Scan for the cell matching the given text and deliver its (x, y) coordinate at center. 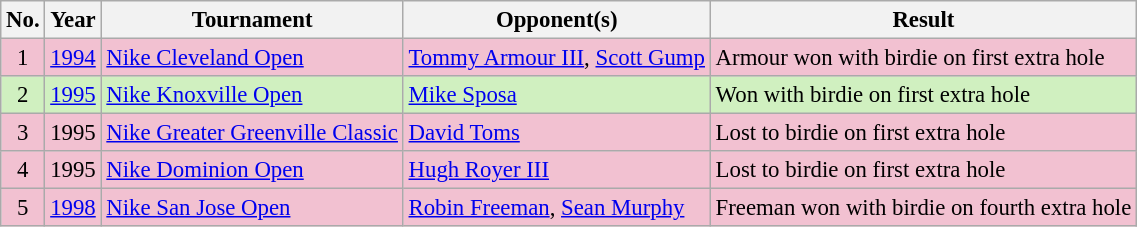
Opponent(s) (556, 20)
5 (23, 208)
No. (23, 20)
Nike Dominion Open (252, 170)
Nike Greater Greenville Classic (252, 133)
Mike Sposa (556, 95)
Armour won with birdie on first extra hole (923, 58)
2 (23, 95)
Tommy Armour III, Scott Gump (556, 58)
1998 (73, 208)
Nike San Jose Open (252, 208)
Tournament (252, 20)
Robin Freeman, Sean Murphy (556, 208)
Nike Knoxville Open (252, 95)
Won with birdie on first extra hole (923, 95)
Year (73, 20)
4 (23, 170)
David Toms (556, 133)
Freeman won with birdie on fourth extra hole (923, 208)
Hugh Royer III (556, 170)
Nike Cleveland Open (252, 58)
1994 (73, 58)
3 (23, 133)
Result (923, 20)
1 (23, 58)
